Output the (X, Y) coordinate of the center of the cell containing the given text.  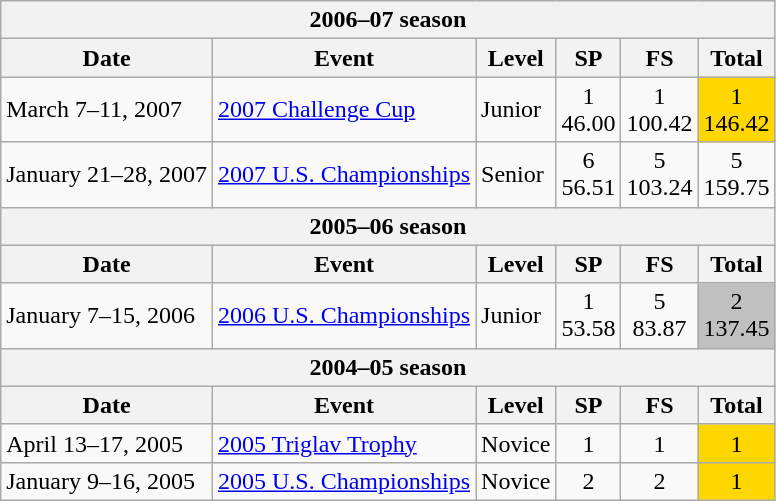
2006–07 season (388, 20)
April 13–17, 2005 (107, 443)
January 7–15, 2006 (107, 316)
1 46.00 (588, 110)
Senior (516, 174)
2005 U.S. Championships (344, 481)
5 159.75 (736, 174)
2004–05 season (388, 367)
January 21–28, 2007 (107, 174)
2007 Challenge Cup (344, 110)
2006 U.S. Championships (344, 316)
January 9–16, 2005 (107, 481)
2005 Triglav Trophy (344, 443)
5 83.87 (660, 316)
6 56.51 (588, 174)
2 137.45 (736, 316)
1 53.58 (588, 316)
1 146.42 (736, 110)
2007 U.S. Championships (344, 174)
March 7–11, 2007 (107, 110)
2005–06 season (388, 226)
5 103.24 (660, 174)
1 100.42 (660, 110)
